Output the (X, Y) coordinate of the center of the cell containing the given text.  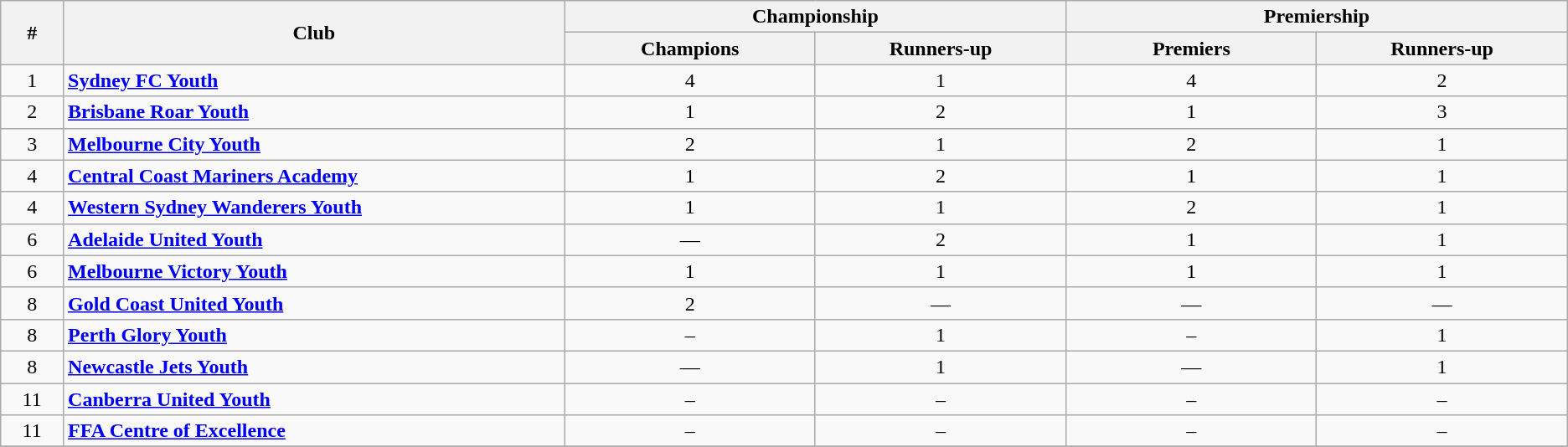
Central Coast Mariners Academy (315, 176)
Gold Coast United Youth (315, 303)
Canberra United Youth (315, 399)
Perth Glory Youth (315, 335)
Brisbane Roar Youth (315, 112)
Championship (816, 17)
Melbourne City Youth (315, 144)
Premiers (1191, 49)
Newcastle Jets Youth (315, 367)
# (32, 33)
Melbourne Victory Youth (315, 271)
Premiership (1317, 17)
FFA Centre of Excellence (315, 431)
Champions (690, 49)
Western Sydney Wanderers Youth (315, 208)
Sydney FC Youth (315, 80)
Club (315, 33)
Adelaide United Youth (315, 239)
